Identify which cell holds the provided text, then report its [x, y] central coordinate. 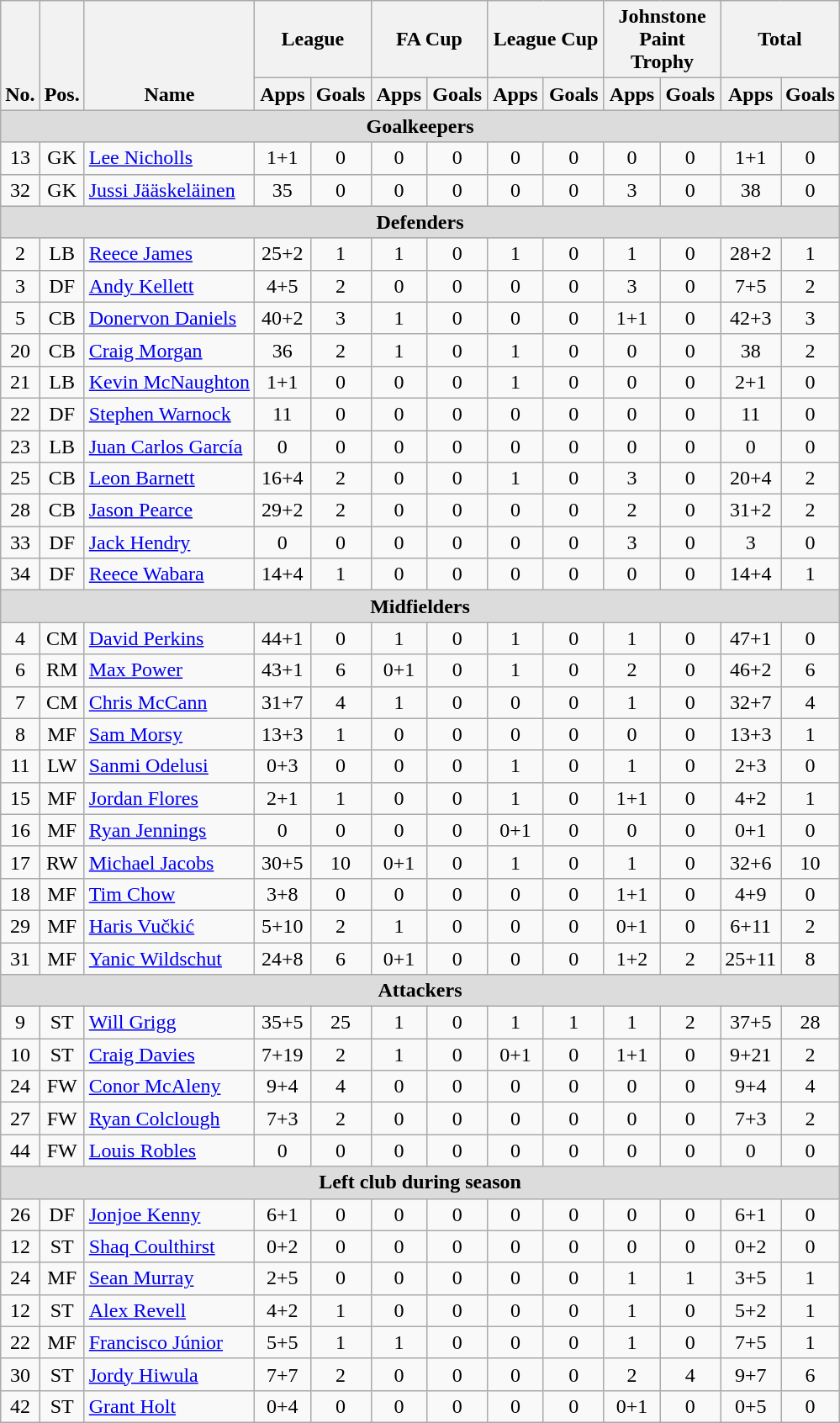
Francisco Júnior [169, 1342]
24+8 [283, 958]
9+21 [751, 1055]
League Cup [547, 40]
Goalkeepers [420, 126]
Leon Barnett [169, 479]
2+3 [751, 766]
RW [62, 862]
32+7 [751, 702]
16+4 [283, 479]
3+5 [751, 1278]
Craig Davies [169, 1055]
30 [20, 1374]
4+9 [751, 894]
Conor McAleny [169, 1087]
31+7 [283, 702]
18 [20, 894]
35 [283, 190]
Jack Hendry [169, 542]
Left club during season [420, 1182]
Michael Jacobs [169, 862]
RM [62, 670]
25+2 [283, 254]
LW [62, 766]
0+3 [283, 766]
28+2 [751, 254]
Midfielders [420, 606]
FA Cup [429, 40]
1+2 [632, 958]
Andy Kellett [169, 286]
Name [169, 56]
Reece James [169, 254]
32 [20, 190]
Sean Murray [169, 1278]
33 [20, 542]
42+3 [751, 318]
Sanmi Odelusi [169, 766]
3+8 [283, 894]
27 [20, 1119]
31+2 [751, 510]
0+4 [283, 1406]
Lee Nicholls [169, 158]
Kevin McNaughton [169, 382]
6+11 [751, 926]
4+5 [283, 286]
44+1 [283, 638]
30+5 [283, 862]
Donervon Daniels [169, 318]
Grant Holt [169, 1406]
26 [20, 1214]
Johnstone Paint Trophy [663, 40]
7+19 [283, 1055]
Tim Chow [169, 894]
23 [20, 447]
32+6 [751, 862]
Haris Vučkić [169, 926]
Sam Morsy [169, 734]
13 [20, 158]
Jordy Hiwula [169, 1374]
17 [20, 862]
20+4 [751, 479]
Jordan Flores [169, 798]
Shaq Coulthirst [169, 1246]
Yanic Wildschut [169, 958]
David Perkins [169, 638]
5+5 [283, 1342]
25+11 [751, 958]
42 [20, 1406]
29+2 [283, 510]
Jussi Jääskeläinen [169, 190]
Louis Robles [169, 1151]
37+5 [751, 1023]
35+5 [283, 1023]
9+7 [751, 1374]
League [313, 40]
44 [20, 1151]
Craig Morgan [169, 350]
Jason Pearce [169, 510]
0+5 [751, 1406]
Stephen Warnock [169, 414]
Juan Carlos García [169, 447]
43+1 [283, 670]
15 [20, 798]
Total [780, 40]
40+2 [283, 318]
Will Grigg [169, 1023]
5+10 [283, 926]
Defenders [420, 222]
Alex Revell [169, 1310]
46+2 [751, 670]
34 [20, 574]
Attackers [420, 991]
2+5 [283, 1278]
20 [20, 350]
Pos. [62, 56]
5+2 [751, 1310]
No. [20, 56]
21 [20, 382]
47+1 [751, 638]
5 [20, 318]
7 [20, 702]
Ryan Jennings [169, 830]
9 [20, 1023]
Jonjoe Kenny [169, 1214]
Chris McCann [169, 702]
Reece Wabara [169, 574]
31 [20, 958]
Max Power [169, 670]
36 [283, 350]
Ryan Colclough [169, 1119]
29 [20, 926]
16 [20, 830]
7+7 [283, 1374]
